Extract the [X, Y] coordinate from the center of the cell holding the provided text.  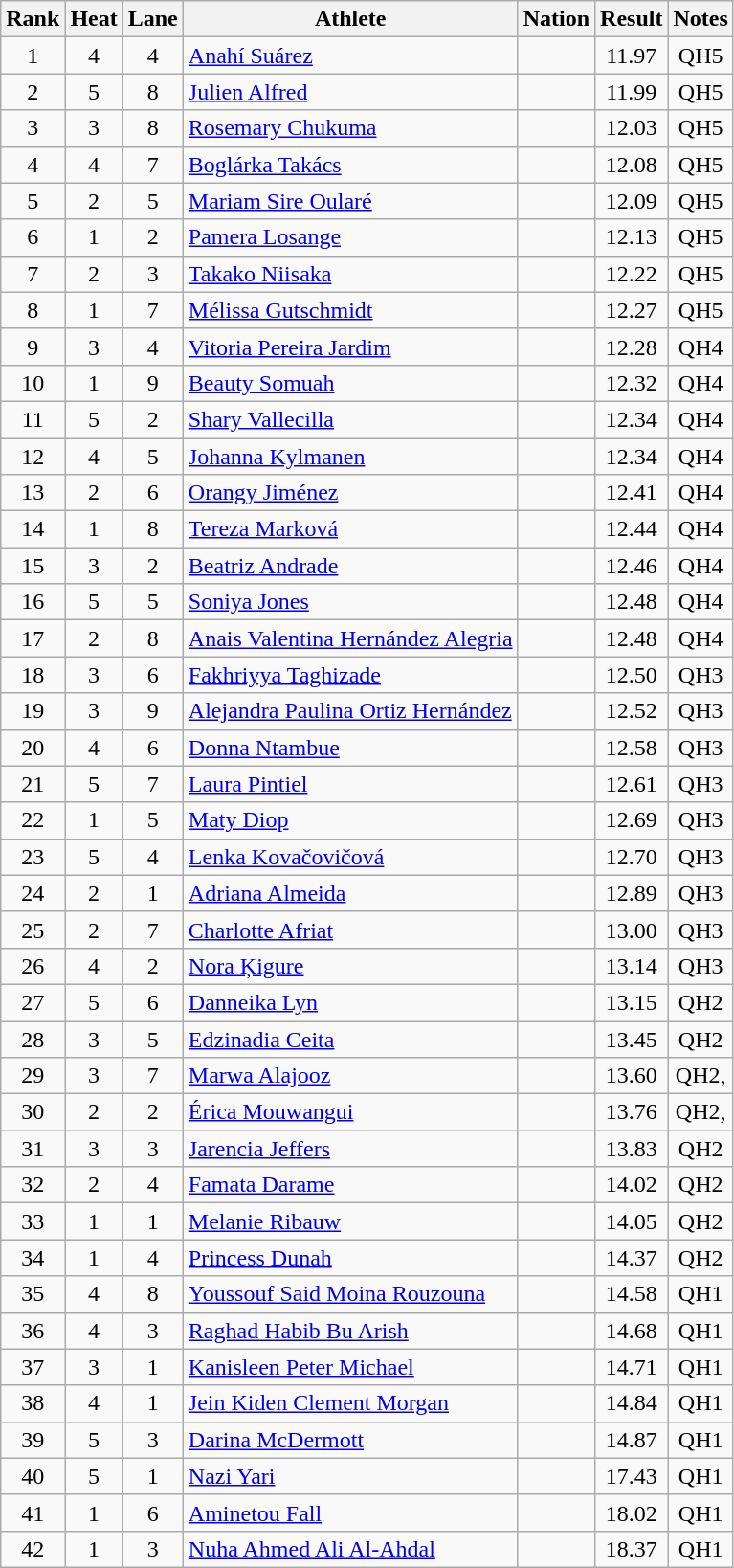
31 [33, 1149]
14.68 [632, 1331]
39 [33, 1440]
25 [33, 930]
Soniya Jones [350, 602]
12.22 [632, 274]
Aminetou Fall [350, 1512]
14 [33, 529]
17.43 [632, 1476]
15 [33, 566]
Beauty Somuah [350, 383]
13.00 [632, 930]
Result [632, 19]
Anais Valentina Hernández Alegria [350, 638]
12.89 [632, 893]
11.99 [632, 92]
13.83 [632, 1149]
Takako Niisaka [350, 274]
21 [33, 784]
12.03 [632, 128]
37 [33, 1367]
12 [33, 457]
Beatriz Andrade [350, 566]
18.37 [632, 1549]
Lenka Kovačovičová [350, 857]
Nora Ķigure [350, 966]
Rosemary Chukuma [350, 128]
Charlotte Afriat [350, 930]
12.28 [632, 347]
12.50 [632, 675]
Danneika Lyn [350, 1002]
Adriana Almeida [350, 893]
14.84 [632, 1403]
11 [33, 419]
13.60 [632, 1076]
12.58 [632, 748]
Kanisleen Peter Michael [350, 1367]
Shary Vallecilla [350, 419]
11.97 [632, 56]
Princess Dunah [350, 1258]
Melanie Ribauw [350, 1221]
18 [33, 675]
Fakhriyya Taghizade [350, 675]
Athlete [350, 19]
22 [33, 820]
12.08 [632, 165]
23 [33, 857]
Orangy Jiménez [350, 493]
19 [33, 711]
Mariam Sire Oularé [350, 201]
30 [33, 1112]
24 [33, 893]
12.52 [632, 711]
Érica Mouwangui [350, 1112]
14.02 [632, 1185]
41 [33, 1512]
Famata Darame [350, 1185]
12.46 [632, 566]
14.71 [632, 1367]
13.76 [632, 1112]
Edzinadia Ceita [350, 1039]
35 [33, 1294]
Anahí Suárez [350, 56]
Nation [556, 19]
Laura Pintiel [350, 784]
12.44 [632, 529]
27 [33, 1002]
Notes [701, 19]
Boglárka Takács [350, 165]
32 [33, 1185]
16 [33, 602]
20 [33, 748]
14.37 [632, 1258]
12.09 [632, 201]
12.61 [632, 784]
Raghad Habib Bu Arish [350, 1331]
Johanna Kylmanen [350, 457]
Jein Kiden Clement Morgan [350, 1403]
14.05 [632, 1221]
Marwa Alajooz [350, 1076]
Tereza Marková [350, 529]
26 [33, 966]
Nuha Ahmed Ali Al-Ahdal [350, 1549]
34 [33, 1258]
14.87 [632, 1440]
Jarencia Jeffers [350, 1149]
12.69 [632, 820]
Julien Alfred [350, 92]
12.70 [632, 857]
12.32 [632, 383]
13.15 [632, 1002]
12.41 [632, 493]
10 [33, 383]
12.13 [632, 237]
13 [33, 493]
Nazi Yari [350, 1476]
Heat [94, 19]
18.02 [632, 1512]
13.14 [632, 966]
Alejandra Paulina Ortiz Hernández [350, 711]
Vitoria Pereira Jardim [350, 347]
13.45 [632, 1039]
Maty Diop [350, 820]
38 [33, 1403]
Lane [153, 19]
36 [33, 1331]
33 [33, 1221]
Donna Ntambue [350, 748]
28 [33, 1039]
Youssouf Said Moina Rouzouna [350, 1294]
17 [33, 638]
Darina McDermott [350, 1440]
Rank [33, 19]
Pamera Losange [350, 237]
12.27 [632, 310]
29 [33, 1076]
Mélissa Gutschmidt [350, 310]
14.58 [632, 1294]
40 [33, 1476]
42 [33, 1549]
